Locate the cell with the specified text and output its [x, y] center coordinate. 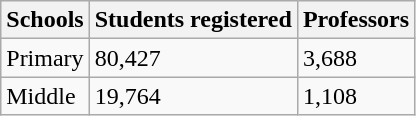
19,764 [193, 96]
3,688 [356, 58]
80,427 [193, 58]
Middle [45, 96]
Students registered [193, 20]
Primary [45, 58]
Professors [356, 20]
1,108 [356, 96]
Schools [45, 20]
